Capture the cell that displays the provided text and extract its [X, Y] central coordinate. 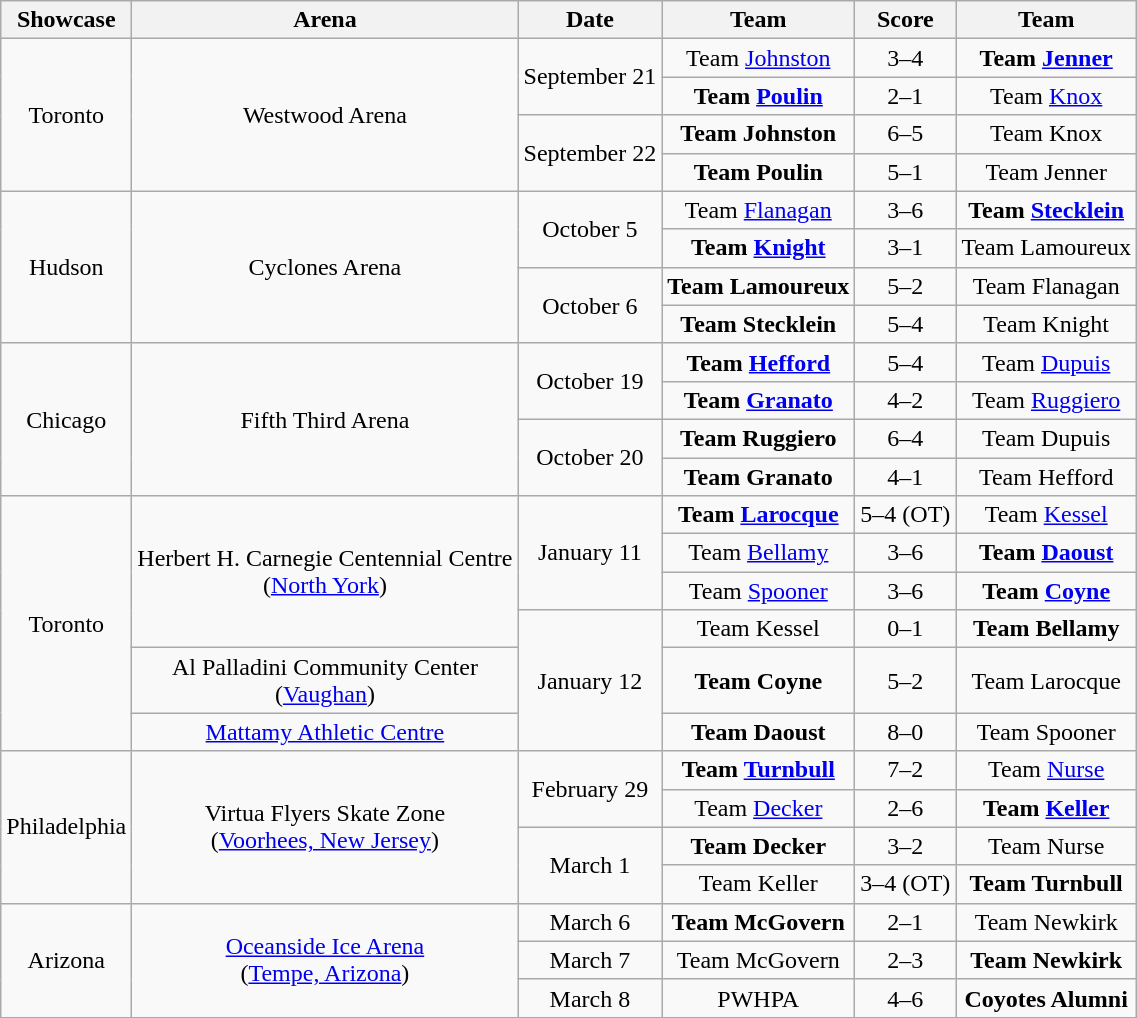
5–1 [906, 172]
8–0 [906, 732]
Westwood Arena [325, 115]
September 21 [590, 77]
Score [906, 20]
2–6 [906, 808]
March 1 [590, 865]
Showcase [66, 20]
Arizona [66, 960]
March 7 [590, 960]
September 22 [590, 153]
3–1 [906, 248]
Chicago [66, 419]
October 19 [590, 381]
January 12 [590, 680]
PWHPA [758, 998]
March 8 [590, 998]
4–2 [906, 400]
5–4 (OT) [906, 515]
Philadelphia [66, 827]
3–4 (OT) [906, 884]
Hudson [66, 267]
2–3 [906, 960]
January 11 [590, 553]
Cyclones Arena [325, 267]
7–2 [906, 770]
Coyotes Alumni [1046, 998]
3–4 [906, 58]
February 29 [590, 789]
October 6 [590, 305]
3–2 [906, 846]
Al Palladini Community Center(Vaughan) [325, 680]
4–6 [906, 998]
October 20 [590, 457]
Mattamy Athletic Centre [325, 732]
Fifth Third Arena [325, 419]
6–4 [906, 438]
Arena [325, 20]
0–1 [906, 629]
4–1 [906, 477]
October 5 [590, 229]
March 6 [590, 922]
Herbert H. Carnegie Centennial Centre(North York) [325, 572]
Date [590, 20]
6–5 [906, 134]
Virtua Flyers Skate Zone(Voorhees, New Jersey) [325, 827]
Oceanside Ice Arena(Tempe, Arizona) [325, 960]
